Pinpoint the cell where the given text exists, returning its [x, y] midpoint coordinate. 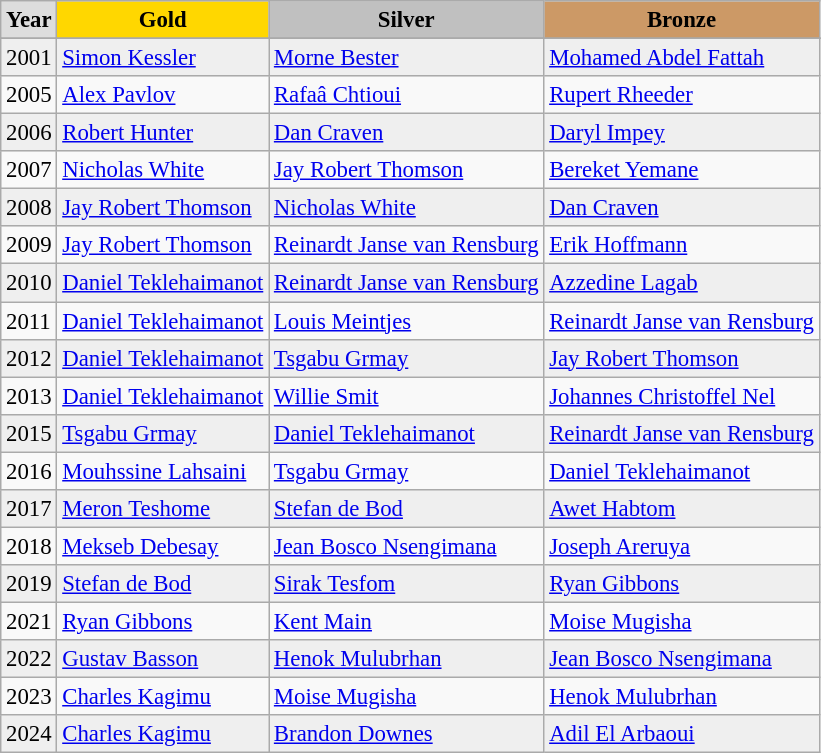
2012 [29, 358]
Mekseb Debesay [163, 546]
2006 [29, 133]
Johannes Christoffel Nel [682, 396]
2011 [29, 321]
2019 [29, 584]
2022 [29, 659]
Rafaâ Chtioui [406, 95]
Year [29, 20]
Gold [163, 20]
Morne Bester [406, 58]
Awet Habtom [682, 509]
2023 [29, 697]
Erik Hoffmann [682, 245]
2009 [29, 245]
2001 [29, 58]
Simon Kessler [163, 58]
Gustav Basson [163, 659]
Bronze [682, 20]
2008 [29, 208]
2024 [29, 734]
2010 [29, 283]
2013 [29, 396]
2015 [29, 433]
Robert Hunter [163, 133]
Mouhssine Lahsaini [163, 471]
2021 [29, 621]
2017 [29, 509]
2007 [29, 170]
Rupert Rheeder [682, 95]
Kent Main [406, 621]
Alex Pavlov [163, 95]
Brandon Downes [406, 734]
Daryl Impey [682, 133]
2018 [29, 546]
2005 [29, 95]
Louis Meintjes [406, 321]
Joseph Areruya [682, 546]
Sirak Tesfom [406, 584]
Bereket Yemane [682, 170]
Azzedine Lagab [682, 283]
Mohamed Abdel Fattah [682, 58]
Silver [406, 20]
Adil El Arbaoui [682, 734]
2016 [29, 471]
Meron Teshome [163, 509]
Willie Smit [406, 396]
